For the text-containing cell, return its midpoint in (X, Y) coordinate format. 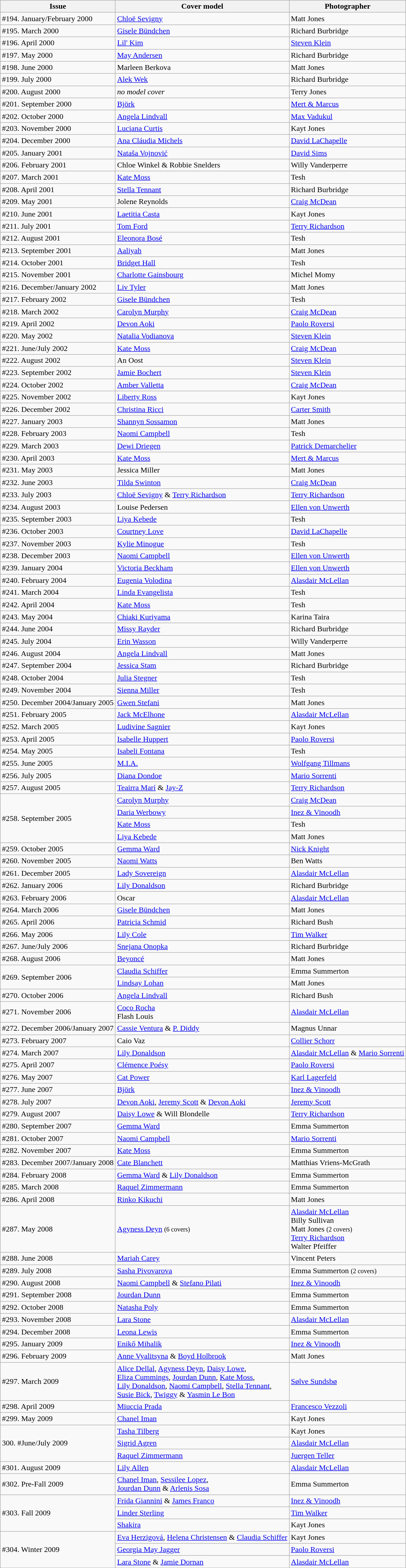
Kylie Minogue (202, 544)
#239. January 2004 (58, 568)
Jourdan Dunn (202, 1295)
Natalia Vodianova (202, 336)
Nataša Vojnović (202, 153)
#280. September 2007 (58, 1126)
#302. Pre-Fall 2009 (58, 1484)
#276. May 2007 (58, 1077)
#196. April 2000 (58, 43)
Tilda Swinton (202, 482)
Louise Pedersen (202, 507)
#283. December 2007/January 2008 (58, 1163)
#203. November 2000 (58, 128)
#229. March 2003 (58, 446)
Jolene Reynolds (202, 202)
Jack McElhone (202, 714)
Naomi Campbell & Stefano Pilati (202, 1283)
M.I.A. (202, 763)
#204. December 2000 (58, 141)
Gwen Stefani (202, 702)
Terry Jones (348, 92)
Snejana Onopka (202, 947)
#288. June 2008 (58, 1258)
Georgia May Jagger (202, 1549)
Leona Lewis (202, 1332)
#261. December 2005 (58, 873)
no model cover (202, 92)
Juergen Teller (348, 1455)
#250. December 2004/January 2005 (58, 702)
Caio Vaz (202, 1041)
Tom Ford (202, 226)
Aaliyah (202, 251)
Beyoncé (202, 959)
Lindsay Lohan (202, 983)
Clémence Poésy (202, 1065)
#271. November 2006 (58, 1012)
#296. February 2009 (58, 1356)
Victoria Beckham (202, 568)
#274. March 2007 (58, 1053)
#289. July 2008 (58, 1271)
#199. July 2000 (58, 80)
#221. June/July 2002 (58, 348)
Lily Cole (202, 934)
Isabeli Fontana (202, 751)
#266. May 2006 (58, 934)
Isabelle Huppert (202, 739)
Anne Vyalitsyna & Boyd Holbrook (202, 1356)
#251. February 2005 (58, 714)
#226. December 2002 (58, 409)
#254. May 2005 (58, 751)
#272. December 2006/January 2007 (58, 1028)
#291. September 2008 (58, 1295)
Matthias Vriens-McGrath (348, 1163)
#265. April 2006 (58, 922)
#236. October 2003 (58, 531)
Issue (58, 6)
Carter Smith (348, 409)
#212. August 2001 (58, 238)
#292. October 2008 (58, 1307)
#281. October 2007 (58, 1138)
#290. August 2008 (58, 1283)
Luciana Curtis (202, 128)
#270. October 2006 (58, 995)
#285. March 2008 (58, 1187)
#263. February 2006 (58, 898)
#240. February 2004 (58, 580)
Max Vadukul (348, 116)
#248. October 2004 (58, 678)
Christina Ricci (202, 409)
Collier Schorr (348, 1041)
#209. May 2001 (58, 202)
An Oost (202, 361)
Dewi Driegen (202, 446)
#303. Fall 2009 (58, 1513)
Miuccia Prada (202, 1407)
Amber Valletta (202, 385)
Liberty Ross (202, 397)
Patrick Demarchelier (348, 446)
#249. November 2004 (58, 690)
Emma Summerton (2 covers) (348, 1271)
Tasha Tilberg (202, 1431)
#284. February 2008 (58, 1175)
#246. August 2004 (58, 653)
#293. November 2008 (58, 1319)
Rinko Kikuchi (202, 1199)
Diana Dondoe (202, 776)
Lily Allen (202, 1468)
Alasdair McLellan Billy Sullivan Matt Jones (2 covers) Terry Richardson Walter Pfeiffer (348, 1229)
#206. February 2001 (58, 165)
#282. November 2007 (58, 1151)
#197. May 2000 (58, 55)
Daisy Lowe & Will Blondelle (202, 1114)
Chiaki Kuriyama (202, 617)
Linder Sterling (202, 1513)
#218. March 2002 (58, 311)
#258. September 2005 (58, 818)
Devon Aoki (202, 324)
#215. November 2001 (58, 275)
#297. March 2009 (58, 1381)
Mariah Carey (202, 1258)
#230. April 2003 (58, 458)
Ludivine Sagnier (202, 727)
#222. August 2002 (58, 361)
#233. July 2003 (58, 495)
Sienna Miller (202, 690)
Devon Aoki, Jeremy Scott & Devon Aoki (202, 1102)
#287. May 2008 (58, 1229)
Marleen Berkova (202, 67)
#301. August 2009 (58, 1468)
May Andersen (202, 55)
Wolfgang Tillmans (348, 763)
#259. October 2005 (58, 849)
#227. January 2003 (58, 422)
Chloe Winkel & Robbie Snelders (202, 165)
#225. November 2002 (58, 397)
Jessica Stam (202, 666)
Eugenia Volodina (202, 580)
#264. March 2006 (58, 910)
Oscar (202, 898)
Jamie Bochert (202, 373)
#245. July 2004 (58, 641)
Magnus Unnar (348, 1028)
Alasdair McLellan & Mario Sorrenti (348, 1053)
#294. December 2008 (58, 1332)
#298. April 2009 (58, 1407)
#304. Winter 2009 (58, 1549)
Eva Herzigová, Helena Christensen & Claudia Schiffer (202, 1537)
#299. May 2009 (58, 1419)
Nick Knight (348, 849)
#257. August 2005 (58, 788)
Eleonora Bosé (202, 238)
#213. September 2001 (58, 251)
#238. December 2003 (58, 556)
Francesco Vezzoli (348, 1407)
Liv Tyler (202, 287)
#277. June 2007 (58, 1089)
Agyness Deyn (6 covers) (202, 1229)
#252. March 2005 (58, 727)
#256. July 2005 (58, 776)
#194. January/February 2000 (58, 19)
Chanel Iman (202, 1419)
Bridget Hall (202, 263)
Chloë Sevigny & Terry Richardson (202, 495)
Sølve Sundsbø (348, 1381)
Alek Wek (202, 80)
#253. April 2005 (58, 739)
Chloë Sevigny (202, 19)
#235. September 2003 (58, 519)
Lara Stone & Jamie Dornan (202, 1562)
Laetitia Casta (202, 214)
#286. April 2008 (58, 1199)
Charlotte Gainsbourg (202, 275)
Jessica Miller (202, 470)
Enikő Mihalik (202, 1344)
Erin Wasson (202, 641)
#279. August 2007 (58, 1114)
#234. August 2003 (58, 507)
300. #June/July 2009 (58, 1443)
#242. April 2004 (58, 605)
Daria Werbowy (202, 812)
Patricia Schmid (202, 922)
Courtney Love (202, 531)
Frida Giannini & James Franco (202, 1501)
#201. September 2000 (58, 104)
Julia Stegner (202, 678)
Karl Lagerfeld (348, 1077)
Stella Tennant (202, 190)
#200. August 2000 (58, 92)
#243. May 2004 (58, 617)
#231. May 2003 (58, 470)
#198. June 2000 (58, 67)
Lady Sovereign (202, 873)
Naomi Watts (202, 861)
#237. November 2003 (58, 544)
#211. July 2001 (58, 226)
Sigrid Agren (202, 1443)
#214. October 2001 (58, 263)
#224. October 2002 (58, 385)
#195. March 2000 (58, 31)
#295. January 2009 (58, 1344)
Lara Stone (202, 1319)
#216. December/January 2002 (58, 287)
Vincent Peters (348, 1258)
Michel Momy (348, 275)
Coco RochaFlash Louis (202, 1012)
#210. June 2001 (58, 214)
#247. September 2004 (58, 666)
Missy Rayder (202, 629)
Sasha Pivovarova (202, 1271)
#267. June/July 2006 (58, 947)
#275. April 2007 (58, 1065)
#208. April 2001 (58, 190)
#260. November 2005 (58, 861)
#232. June 2003 (58, 482)
#223. September 2002 (58, 373)
#241. March 2004 (58, 592)
Cate Blanchett (202, 1163)
#273. February 2007 (58, 1041)
#219. April 2002 (58, 324)
#220. May 2002 (58, 336)
Ana Cláudia Michels (202, 141)
Cat Power (202, 1077)
#207. March 2001 (58, 177)
#262. January 2006 (58, 885)
Teairra Marí & Jay-Z (202, 788)
Karina Taira (348, 617)
Shakira (202, 1525)
Photographer (348, 6)
Natasha Poly (202, 1307)
Jeremy Scott (348, 1102)
Linda Evangelista (202, 592)
#269. September 2006 (58, 977)
Lil' Kim (202, 43)
#255. June 2005 (58, 763)
#278. July 2007 (58, 1102)
Cassie Ventura & P. Diddy (202, 1028)
Shannyn Sossamon (202, 422)
David Sims (348, 153)
Chanel Iman, Sessilee Lopez,Jourdan Dunn & Arlenis Sosa (202, 1484)
Cover model (202, 6)
#217. February 2002 (58, 299)
#228. February 2003 (58, 434)
#202. October 2000 (58, 116)
Ben Watts (348, 861)
#205. January 2001 (58, 153)
Claudia Schiffer (202, 971)
#268. August 2006 (58, 959)
Gemma Ward & Lily Donaldson (202, 1175)
#244. June 2004 (58, 629)
